Identify which cell holds the provided text, then report its [X, Y] central coordinate. 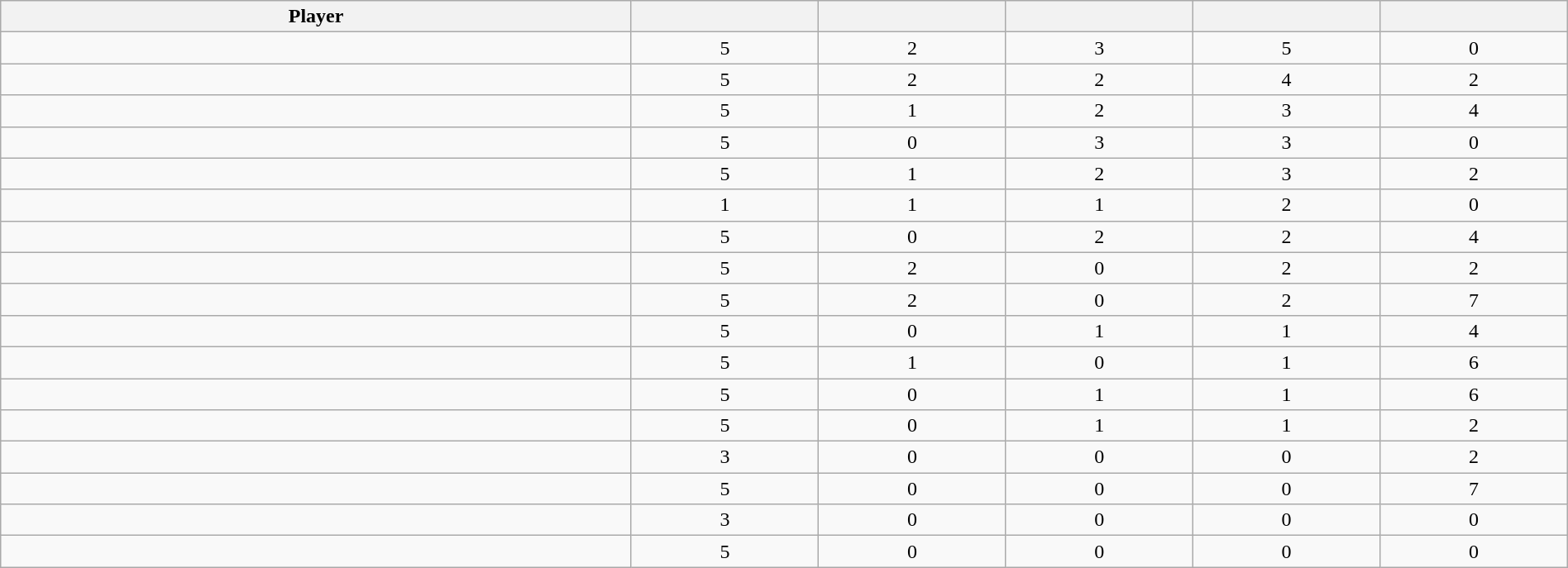
Player [316, 17]
